Detect which cell encompasses the target text, then output its (X, Y) center coordinate. 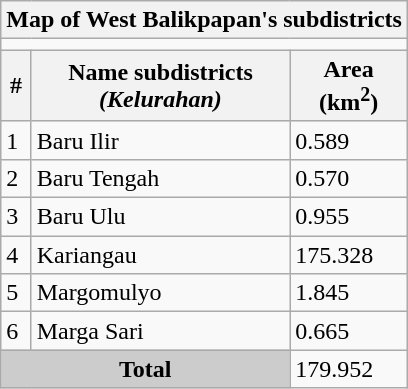
Map of West Balikpapan's subdistricts (204, 20)
175.328 (349, 255)
6 (16, 331)
179.952 (349, 369)
Marga Sari (160, 331)
0.570 (349, 178)
0.665 (349, 331)
4 (16, 255)
# (16, 86)
0.589 (349, 140)
5 (16, 293)
Margomulyo (160, 293)
Baru Ulu (160, 217)
0.955 (349, 217)
Kariangau (160, 255)
1 (16, 140)
Total (146, 369)
1.845 (349, 293)
3 (16, 217)
Area(km2) (349, 86)
Baru Tengah (160, 178)
Name subdistricts(Kelurahan) (160, 86)
Baru Ilir (160, 140)
2 (16, 178)
